Detect which cell encompasses the target text, then output its [X, Y] center coordinate. 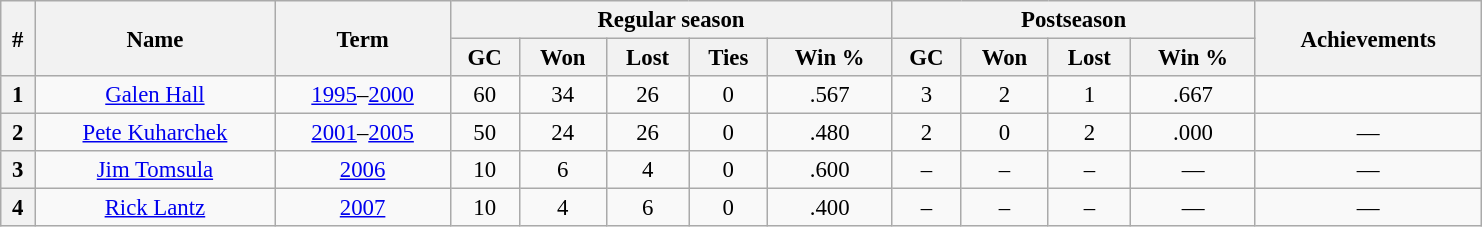
Name [155, 38]
.000 [1193, 133]
24 [562, 133]
.400 [829, 208]
34 [562, 95]
Regular season [671, 20]
Achievements [1368, 38]
1995–2000 [362, 95]
Jim Tomsula [155, 170]
Rick Lantz [155, 208]
Galen Hall [155, 95]
Ties [728, 58]
2007 [362, 208]
# [18, 38]
2001–2005 [362, 133]
Postseason [1074, 20]
50 [484, 133]
Term [362, 38]
.567 [829, 95]
.480 [829, 133]
60 [484, 95]
.600 [829, 170]
.667 [1193, 95]
2006 [362, 170]
Pete Kuharchek [155, 133]
